Detect which cell encompasses the target text, then output its (x, y) center coordinate. 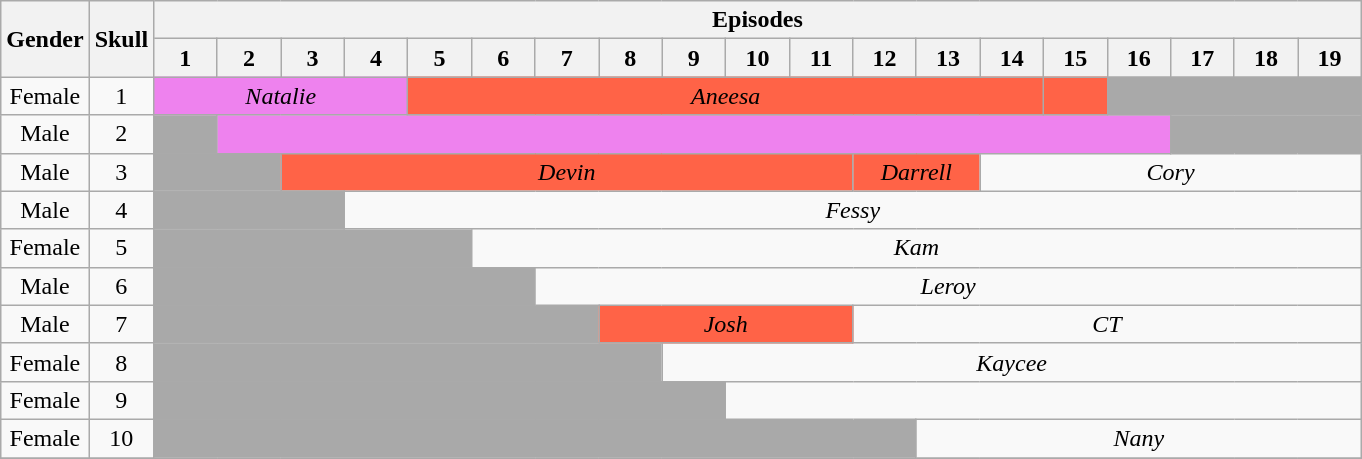
19 (1330, 58)
Kaycee (1012, 362)
13 (948, 58)
Natalie (281, 96)
18 (1266, 58)
Josh (726, 324)
Cory (1170, 172)
Kam (916, 248)
Nany (1138, 438)
CT (1107, 324)
Gender (45, 39)
11 (821, 58)
Leroy (948, 286)
Devin (567, 172)
Darrell (916, 172)
17 (1203, 58)
Fessy (852, 210)
Skull (121, 39)
12 (885, 58)
Episodes (758, 20)
14 (1012, 58)
15 (1075, 58)
Aneesa (726, 96)
16 (1139, 58)
